Provide the [x, y] coordinate of the cell's center where the given text is located.  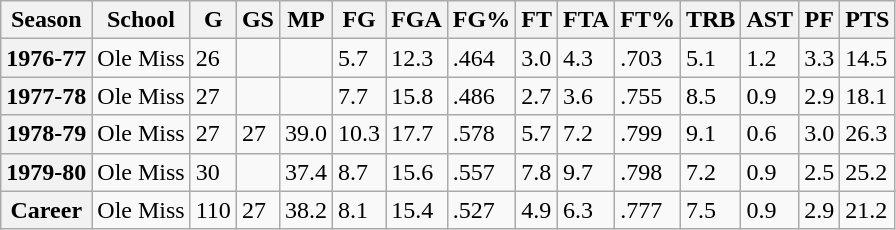
39.0 [306, 134]
17.7 [417, 134]
TRB [710, 20]
FT [537, 20]
GS [258, 20]
1977-78 [46, 96]
FG% [481, 20]
8.7 [360, 172]
.777 [648, 210]
Career [46, 210]
38.2 [306, 210]
7.8 [537, 172]
4.3 [586, 58]
9.1 [710, 134]
8.5 [710, 96]
.798 [648, 172]
FT% [648, 20]
2.5 [820, 172]
15.6 [417, 172]
PTS [868, 20]
26.3 [868, 134]
Season [46, 20]
.799 [648, 134]
1.2 [770, 58]
15.4 [417, 210]
AST [770, 20]
.486 [481, 96]
1979-80 [46, 172]
0.6 [770, 134]
FTA [586, 20]
.578 [481, 134]
9.7 [586, 172]
School [141, 20]
30 [213, 172]
5.1 [710, 58]
10.3 [360, 134]
MP [306, 20]
14.5 [868, 58]
.703 [648, 58]
26 [213, 58]
3.3 [820, 58]
4.9 [537, 210]
.755 [648, 96]
8.1 [360, 210]
FG [360, 20]
.464 [481, 58]
6.3 [586, 210]
.527 [481, 210]
1978-79 [46, 134]
3.6 [586, 96]
G [213, 20]
7.5 [710, 210]
.557 [481, 172]
18.1 [868, 96]
PF [820, 20]
15.8 [417, 96]
7.7 [360, 96]
2.7 [537, 96]
1976-77 [46, 58]
21.2 [868, 210]
37.4 [306, 172]
12.3 [417, 58]
FGA [417, 20]
110 [213, 210]
25.2 [868, 172]
